For the text-containing cell, return its midpoint in [X, Y] coordinate format. 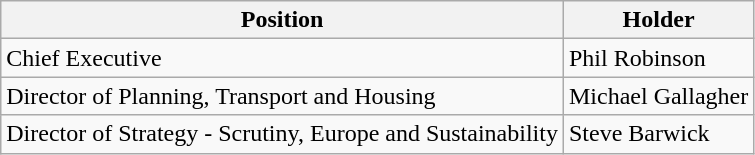
Michael Gallagher [658, 96]
Director of Planning, Transport and Housing [282, 96]
Phil Robinson [658, 58]
Steve Barwick [658, 134]
Position [282, 20]
Chief Executive [282, 58]
Holder [658, 20]
Director of Strategy - Scrutiny, Europe and Sustainability [282, 134]
